Pinpoint the cell where the given text exists, returning its (X, Y) midpoint coordinate. 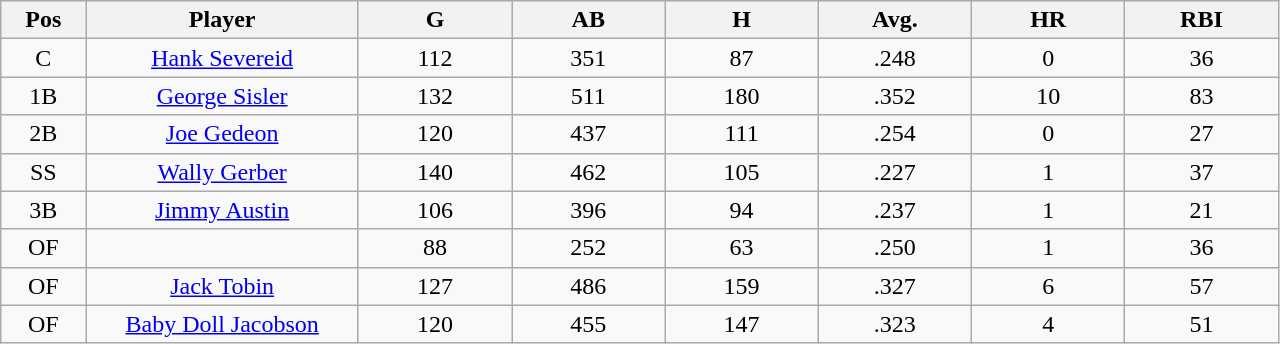
106 (434, 210)
140 (434, 172)
159 (742, 286)
.352 (894, 96)
455 (588, 324)
112 (434, 58)
.227 (894, 172)
AB (588, 20)
Pos (44, 20)
SS (44, 172)
6 (1048, 286)
132 (434, 96)
396 (588, 210)
10 (1048, 96)
George Sisler (222, 96)
37 (1202, 172)
147 (742, 324)
83 (1202, 96)
63 (742, 248)
.248 (894, 58)
1B (44, 96)
RBI (1202, 20)
Hank Severeid (222, 58)
Jimmy Austin (222, 210)
C (44, 58)
111 (742, 134)
252 (588, 248)
Joe Gedeon (222, 134)
57 (1202, 286)
27 (1202, 134)
87 (742, 58)
Avg. (894, 20)
Jack Tobin (222, 286)
.254 (894, 134)
G (434, 20)
462 (588, 172)
105 (742, 172)
437 (588, 134)
Wally Gerber (222, 172)
Player (222, 20)
351 (588, 58)
51 (1202, 324)
.327 (894, 286)
3B (44, 210)
.237 (894, 210)
180 (742, 96)
2B (44, 134)
.323 (894, 324)
Baby Doll Jacobson (222, 324)
94 (742, 210)
486 (588, 286)
21 (1202, 210)
HR (1048, 20)
H (742, 20)
.250 (894, 248)
127 (434, 286)
4 (1048, 324)
88 (434, 248)
511 (588, 96)
